Capture the cell that displays the provided text and extract its (x, y) central coordinate. 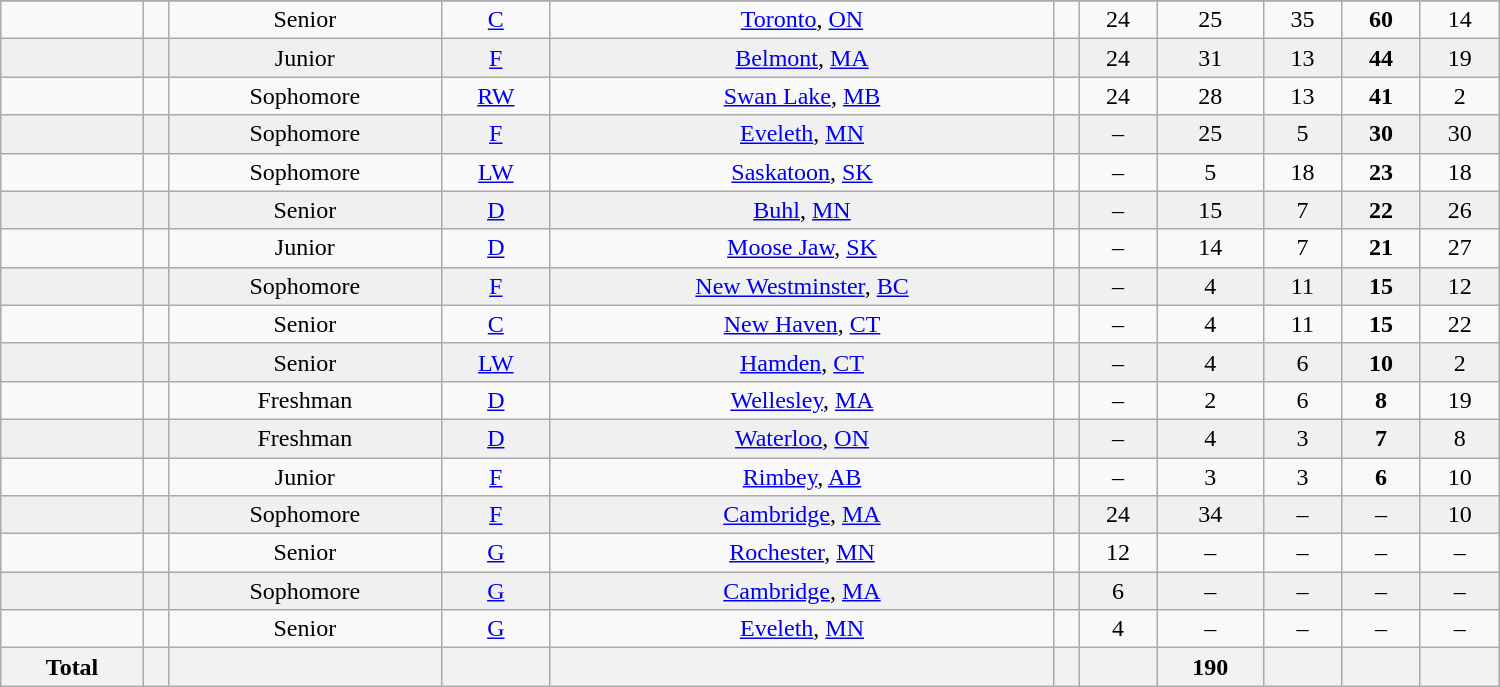
31 (1210, 58)
Rimbey, AB (802, 477)
34 (1210, 515)
Swan Lake, MB (802, 96)
New Westminster, BC (802, 286)
Hamden, CT (802, 362)
Toronto, ON (802, 20)
27 (1460, 248)
Buhl, MN (802, 210)
41 (1382, 96)
26 (1460, 210)
190 (1210, 667)
44 (1382, 58)
RW (496, 96)
Moose Jaw, SK (802, 248)
23 (1382, 172)
Wellesley, MA (802, 400)
New Haven, CT (802, 324)
Waterloo, ON (802, 438)
60 (1382, 20)
Rochester, MN (802, 553)
Belmont, MA (802, 58)
Total (72, 667)
Saskatoon, SK (802, 172)
35 (1302, 20)
28 (1210, 96)
21 (1382, 248)
